Output the [x, y] coordinate of the center of the cell containing the given text.  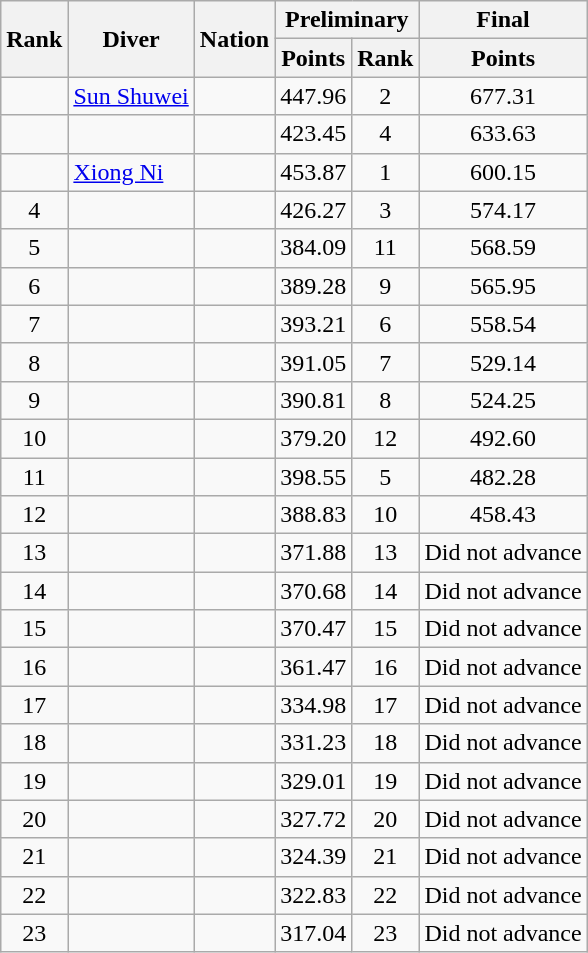
393.21 [314, 324]
329.01 [314, 781]
370.68 [314, 591]
391.05 [314, 362]
Preliminary [347, 20]
Nation [234, 39]
388.83 [314, 515]
482.28 [503, 477]
398.55 [314, 477]
1 [386, 172]
423.45 [314, 134]
529.14 [503, 362]
426.27 [314, 210]
3 [386, 210]
633.63 [503, 134]
Diver [131, 39]
390.81 [314, 400]
Xiong Ni [131, 172]
524.25 [503, 400]
447.96 [314, 96]
677.31 [503, 96]
568.59 [503, 248]
361.47 [314, 667]
458.43 [503, 515]
558.54 [503, 324]
324.39 [314, 857]
317.04 [314, 933]
574.17 [503, 210]
370.47 [314, 629]
334.98 [314, 705]
492.60 [503, 438]
2 [386, 96]
Sun Shuwei [131, 96]
331.23 [314, 743]
322.83 [314, 895]
379.20 [314, 438]
371.88 [314, 553]
384.09 [314, 248]
600.15 [503, 172]
453.87 [314, 172]
389.28 [314, 286]
Final [503, 20]
565.95 [503, 286]
327.72 [314, 819]
